For the text-containing cell, return its midpoint in [X, Y] coordinate format. 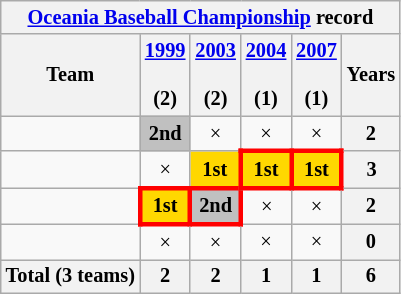
Team [70, 75]
1999(2) [165, 75]
0 [371, 242]
6 [371, 276]
2003(2) [215, 75]
Total (3 teams) [70, 276]
Oceania Baseball Championship record [200, 17]
2007(1) [316, 75]
3 [371, 170]
2004(1) [266, 75]
Years [371, 75]
